Capture the cell that displays the provided text and extract its [x, y] central coordinate. 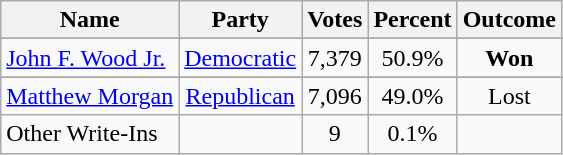
John F. Wood Jr. [90, 58]
Democratic [240, 58]
Lost [509, 96]
Republican [240, 96]
Name [90, 20]
7,096 [335, 96]
0.1% [412, 134]
Other Write-Ins [90, 134]
Percent [412, 20]
9 [335, 134]
Outcome [509, 20]
49.0% [412, 96]
Party [240, 20]
Won [509, 58]
Matthew Morgan [90, 96]
50.9% [412, 58]
7,379 [335, 58]
Votes [335, 20]
